Find where the given text appears and provide that cell's center as (x, y) coordinate. 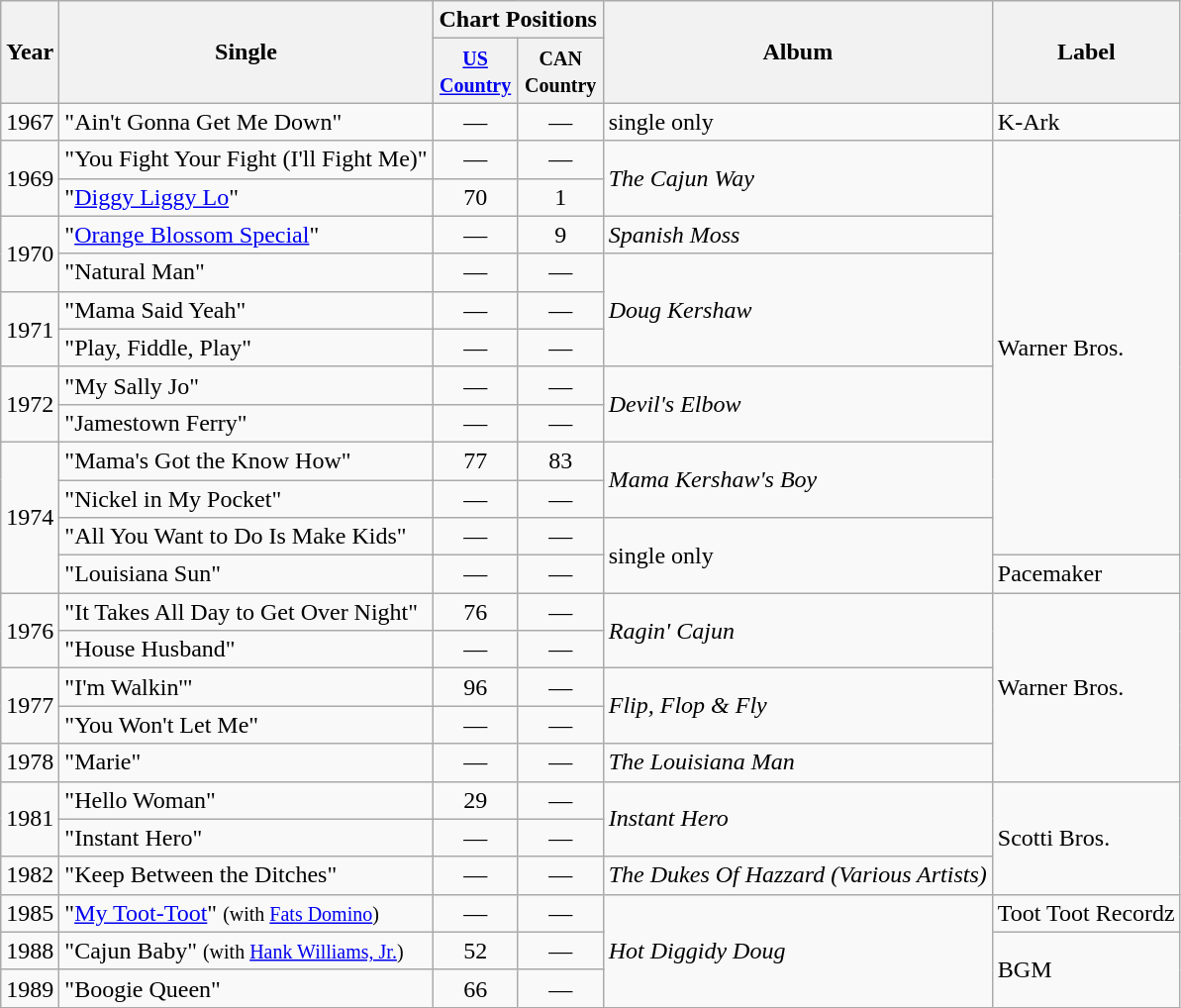
"Diggy Liggy Lo" (246, 197)
1970 (30, 253)
"Jamestown Ferry" (246, 423)
1988 (30, 951)
"My Toot-Toot" (with Fats Domino) (246, 913)
"It Takes All Day to Get Over Night" (246, 612)
"Mama Said Yeah" (246, 310)
1985 (30, 913)
70 (475, 197)
"Orange Blossom Special" (246, 235)
"My Sally Jo" (246, 385)
CAN Country (560, 71)
"Marie" (246, 762)
9 (560, 235)
"You Fight Your Fight (I'll Fight Me)" (246, 159)
52 (475, 951)
"Hello Woman" (246, 800)
Toot Toot Recordz (1086, 913)
1971 (30, 329)
The Louisiana Man (798, 762)
Album (798, 51)
Doug Kershaw (798, 310)
Ragin' Cajun (798, 631)
"I'm Walkin'" (246, 687)
"Ain't Gonna Get Me Down" (246, 122)
Label (1086, 51)
1977 (30, 706)
Flip, Flop & Fly (798, 706)
1982 (30, 875)
"Louisiana Sun" (246, 574)
"House Husband" (246, 650)
1976 (30, 631)
1989 (30, 988)
"You Won't Let Me" (246, 725)
77 (475, 460)
Devil's Elbow (798, 404)
The Cajun Way (798, 178)
1981 (30, 819)
"Keep Between the Ditches" (246, 875)
1969 (30, 178)
Instant Hero (798, 819)
Chart Positions (518, 20)
83 (560, 460)
1974 (30, 517)
BGM (1086, 969)
1967 (30, 122)
66 (475, 988)
"All You Want to Do Is Make Kids" (246, 537)
Year (30, 51)
Spanish Moss (798, 235)
"Instant Hero" (246, 838)
Scotti Bros. (1086, 838)
96 (475, 687)
1972 (30, 404)
29 (475, 800)
Mama Kershaw's Boy (798, 479)
Hot Diggidy Doug (798, 951)
Single (246, 51)
"Play, Fiddle, Play" (246, 348)
"Natural Man" (246, 272)
"Cajun Baby" (with Hank Williams, Jr.) (246, 951)
K-Ark (1086, 122)
"Mama's Got the Know How" (246, 460)
1978 (30, 762)
1 (560, 197)
"Nickel in My Pocket" (246, 498)
The Dukes Of Hazzard (Various Artists) (798, 875)
Pacemaker (1086, 574)
76 (475, 612)
US Country (475, 71)
"Boogie Queen" (246, 988)
